From the cell containing the given text, extract its center point as [X, Y] coordinate. 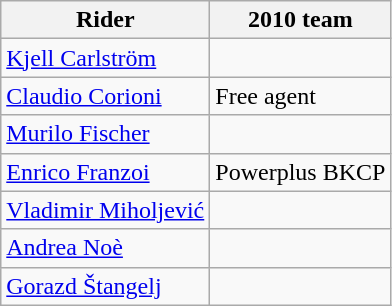
Powerplus BKCP [300, 172]
Enrico Franzoi [106, 172]
Rider [106, 20]
Claudio Corioni [106, 96]
Free agent [300, 96]
Murilo Fischer [106, 134]
Gorazd Štangelj [106, 286]
Kjell Carlström [106, 58]
2010 team [300, 20]
Andrea Noè [106, 248]
Vladimir Miholjević [106, 210]
